From the cell containing the given text, extract its center point as [X, Y] coordinate. 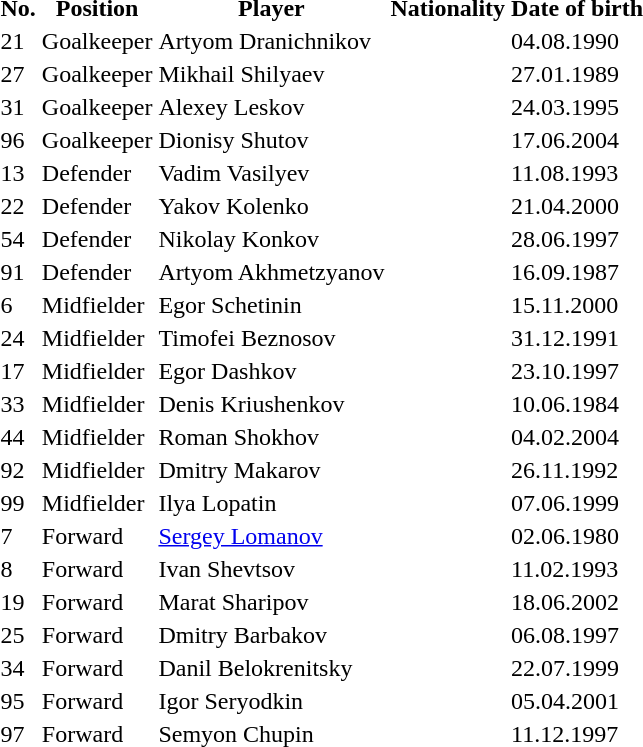
Artyom Dranichnikov [272, 41]
Marat Sharipov [272, 602]
Timofei Beznosov [272, 338]
Mikhail Shilyaev [272, 74]
Yakov Kolenko [272, 206]
Ilya Lopatin [272, 503]
Alexey Leskov [272, 107]
Dionisy Shutov [272, 140]
Nikolay Konkov [272, 239]
Ivan Shevtsov [272, 569]
Vadim Vasilyev [272, 173]
Dmitry Makarov [272, 470]
Dmitry Barbakov [272, 635]
Sergey Lomanov [272, 536]
Danil Belokrenitsky [272, 668]
Igor Seryodkin [272, 701]
Egor Dashkov [272, 371]
Denis Kriushenkov [272, 404]
Egor Schetinin [272, 305]
Roman Shokhov [272, 437]
Artyom Akhmetzyanov [272, 272]
